Return (X, Y) of the center of cell containing provided text 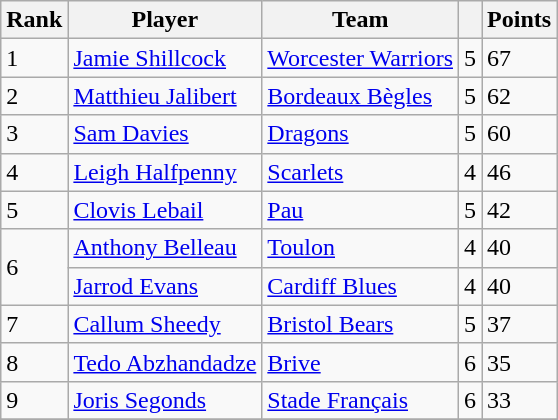
2 (34, 96)
Leigh Halfpenny (165, 172)
Team (360, 20)
37 (520, 324)
Pau (360, 210)
Matthieu Jalibert (165, 96)
8 (34, 362)
67 (520, 58)
Toulon (360, 248)
Bordeaux Bègles (360, 96)
Cardiff Blues (360, 286)
1 (34, 58)
Brive (360, 362)
Points (520, 20)
Clovis Lebail (165, 210)
Callum Sheedy (165, 324)
Bristol Bears (360, 324)
Player (165, 20)
42 (520, 210)
Rank (34, 20)
33 (520, 400)
Dragons (360, 134)
Joris Segonds (165, 400)
35 (520, 362)
Anthony Belleau (165, 248)
Stade Français (360, 400)
Jarrod Evans (165, 286)
60 (520, 134)
Tedo Abzhandadze (165, 362)
Worcester Warriors (360, 58)
9 (34, 400)
46 (520, 172)
Sam Davies (165, 134)
62 (520, 96)
3 (34, 134)
Jamie Shillcock (165, 58)
Scarlets (360, 172)
7 (34, 324)
